Find where the given text appears and provide that cell's center as [X, Y] coordinate. 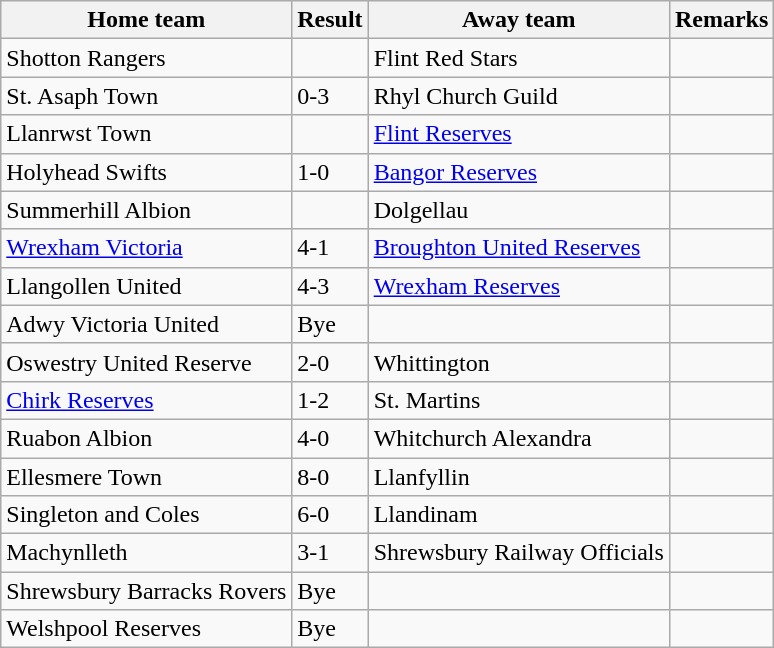
Holyhead Swifts [146, 172]
8-0 [330, 477]
Oswestry United Reserve [146, 362]
Wrexham Victoria [146, 248]
4-0 [330, 438]
St. Martins [518, 400]
Away team [518, 20]
0-3 [330, 96]
Rhyl Church Guild [518, 96]
1-0 [330, 172]
Llanfyllin [518, 477]
Summerhill Albion [146, 210]
Result [330, 20]
Adwy Victoria United [146, 324]
3-1 [330, 553]
Llandinam [518, 515]
Ellesmere Town [146, 477]
Chirk Reserves [146, 400]
Flint Red Stars [518, 58]
Shrewsbury Barracks Rovers [146, 591]
4-3 [330, 286]
6-0 [330, 515]
Flint Reserves [518, 134]
Remarks [721, 20]
Wrexham Reserves [518, 286]
Shotton Rangers [146, 58]
4-1 [330, 248]
Bangor Reserves [518, 172]
Llangollen United [146, 286]
Welshpool Reserves [146, 629]
Broughton United Reserves [518, 248]
Machynlleth [146, 553]
Whittington [518, 362]
St. Asaph Town [146, 96]
1-2 [330, 400]
Whitchurch Alexandra [518, 438]
Ruabon Albion [146, 438]
2-0 [330, 362]
Dolgellau [518, 210]
Home team [146, 20]
Llanrwst Town [146, 134]
Singleton and Coles [146, 515]
Shrewsbury Railway Officials [518, 553]
